Capture the cell that displays the provided text and extract its (X, Y) central coordinate. 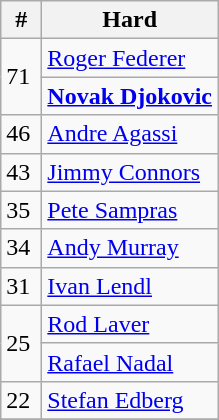
46 (22, 134)
Ivan Lendl (130, 286)
Andy Murray (130, 248)
Hard (130, 20)
Stefan Edberg (130, 400)
34 (22, 248)
71 (22, 77)
43 (22, 172)
31 (22, 286)
# (22, 20)
Andre Agassi (130, 134)
35 (22, 210)
Pete Sampras (130, 210)
Rod Laver (130, 324)
22 (22, 400)
Jimmy Connors (130, 172)
25 (22, 343)
Rafael Nadal (130, 362)
Novak Djokovic (130, 96)
Roger Federer (130, 58)
